Output the [X, Y] coordinate of the center of the cell containing the given text.  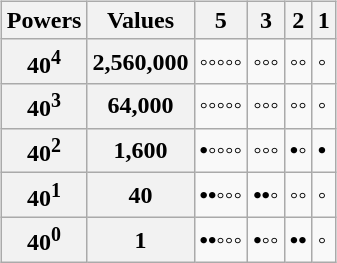
64,000 [140, 106]
• [324, 150]
403 [44, 106]
2,560,000 [140, 62]
1,600 [140, 150]
40 [140, 196]
Powers [44, 20]
401 [44, 196]
•◦ [298, 150]
402 [44, 150]
5 [221, 20]
2 [298, 20]
400 [44, 240]
•• [298, 240]
••◦ [266, 196]
•◦◦◦◦ [221, 150]
Values [140, 20]
•◦◦ [266, 240]
3 [266, 20]
404 [44, 62]
